Detect which cell encompasses the target text, then output its (X, Y) center coordinate. 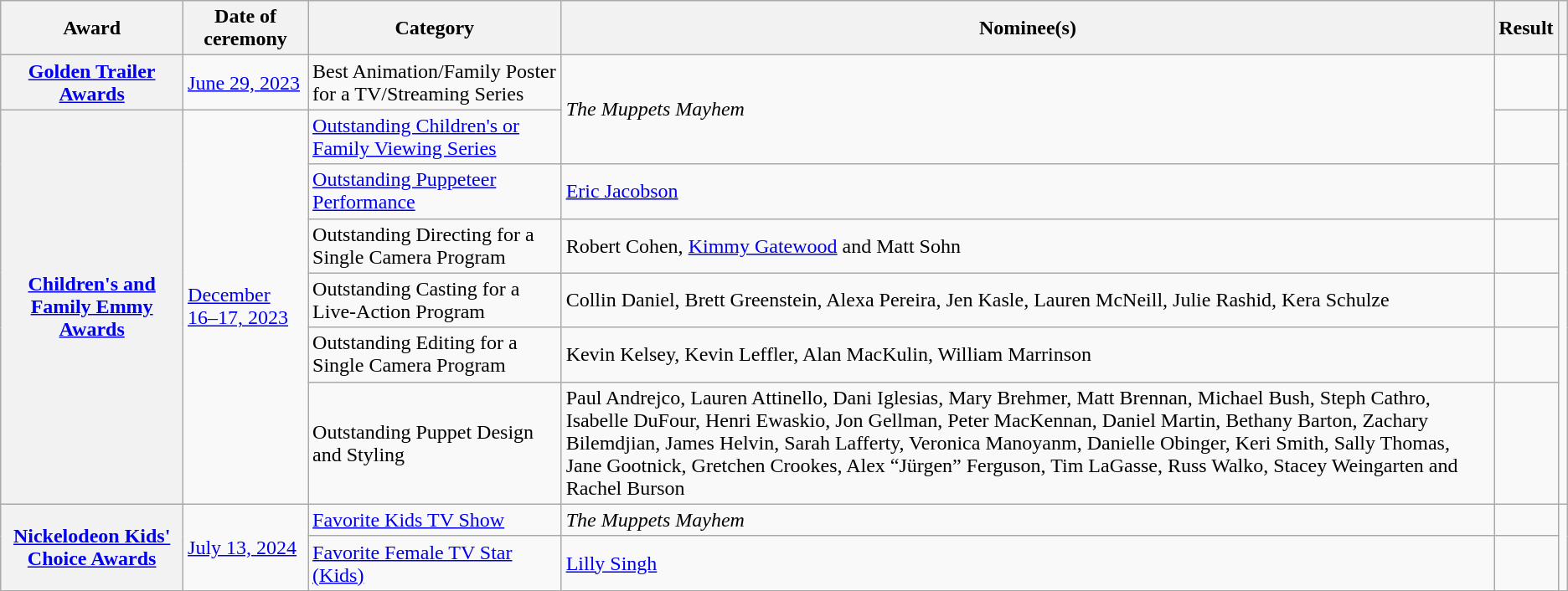
Outstanding Puppet Design and Styling (436, 443)
Category (436, 28)
Outstanding Directing for a Single Camera Program (436, 246)
December 16–17, 2023 (246, 306)
Award (92, 28)
June 29, 2023 (246, 82)
Date of ceremony (246, 28)
Eric Jacobson (1028, 191)
Best Animation/Family Poster for a TV/Streaming Series (436, 82)
Golden Trailer Awards (92, 82)
Favorite Female TV Star (Kids) (436, 563)
Result (1526, 28)
Nickelodeon Kids' Choice Awards (92, 547)
Outstanding Editing for a Single Camera Program (436, 355)
Kevin Kelsey, Kevin Leffler, Alan MacKulin, William Marrinson (1028, 355)
Collin Daniel, Brett Greenstein, Alexa Pereira, Jen Kasle, Lauren McNeill, Julie Rashid, Kera Schulze (1028, 300)
July 13, 2024 (246, 547)
Favorite Kids TV Show (436, 520)
Lilly Singh (1028, 563)
Nominee(s) (1028, 28)
Outstanding Children's or Family Viewing Series (436, 137)
Outstanding Puppeteer Performance (436, 191)
Robert Cohen, Kimmy Gatewood and Matt Sohn (1028, 246)
Children's and Family Emmy Awards (92, 306)
Outstanding Casting for a Live-Action Program (436, 300)
